Provide the (x, y) coordinate of the cell's center where the given text is located.  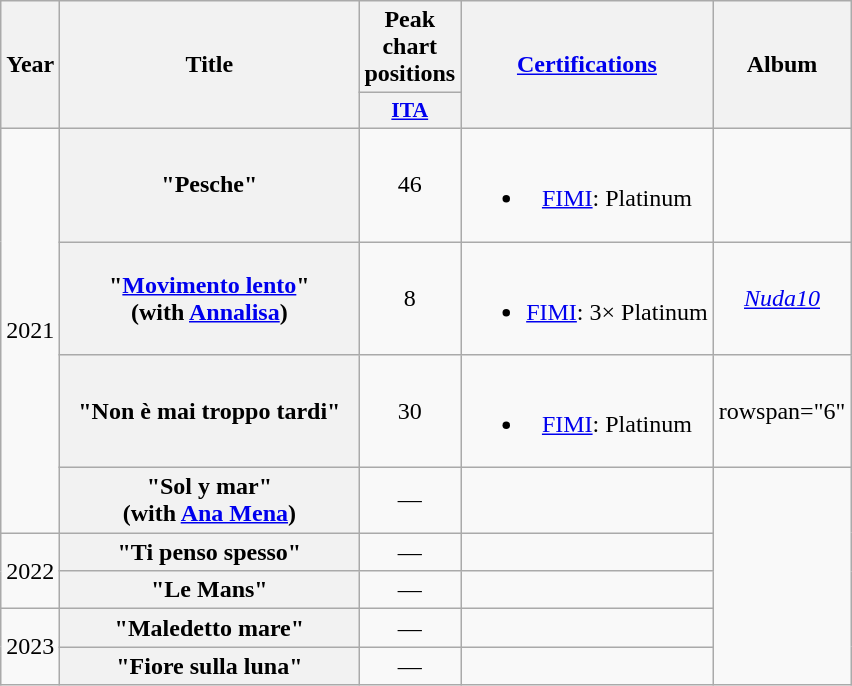
8 (410, 298)
Title (210, 65)
2022 (30, 571)
Year (30, 65)
"Le Mans" (210, 590)
Peak chart positions (410, 47)
"Non è mai troppo tardi" (210, 412)
rowspan="6" (782, 412)
"Ti penso spesso" (210, 552)
2021 (30, 330)
Certifications (588, 65)
"Pesche" (210, 184)
"Sol y mar"(with Ana Mena) (210, 500)
30 (410, 412)
2023 (30, 647)
"Maledetto mare" (210, 628)
Album (782, 65)
"Fiore sulla luna" (210, 666)
ITA (410, 111)
"Movimento lento"(with Annalisa) (210, 298)
46 (410, 184)
Nuda10 (782, 298)
FIMI: 3× Platinum (588, 298)
